Locate the cell with the specified text and output its (X, Y) center coordinate. 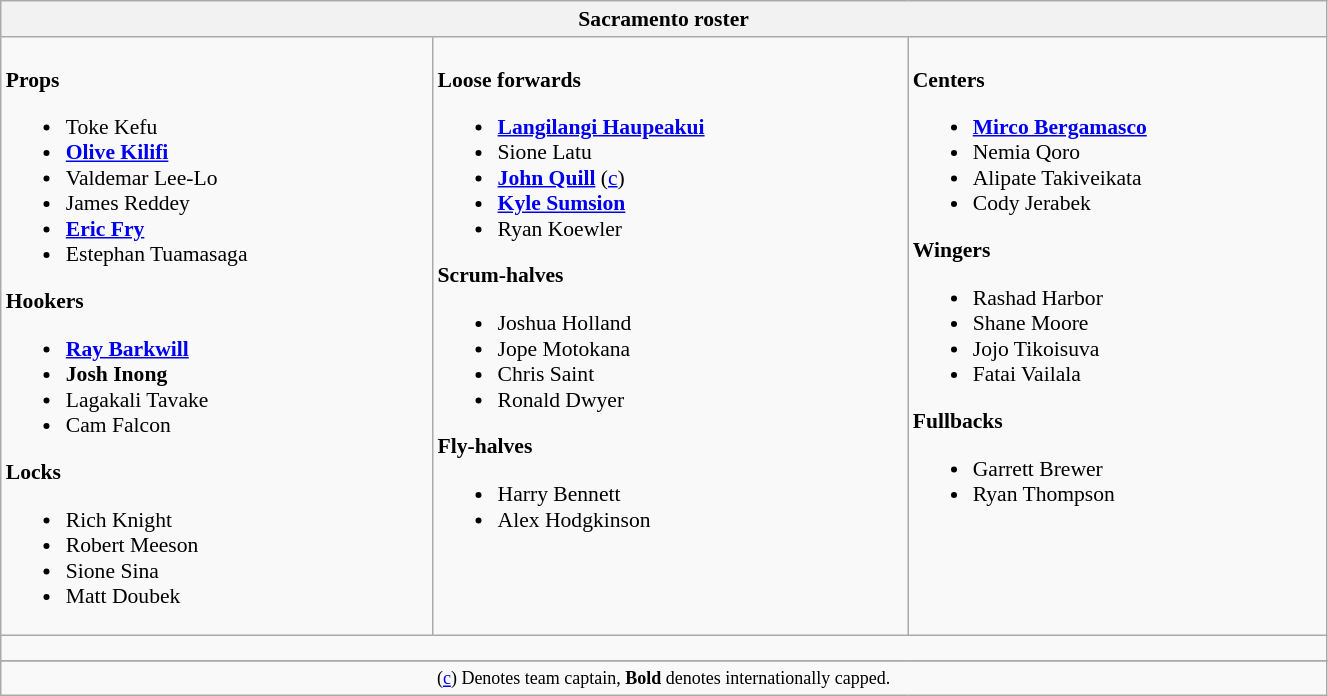
Sacramento roster (664, 19)
